Capture the cell that displays the provided text and extract its (X, Y) central coordinate. 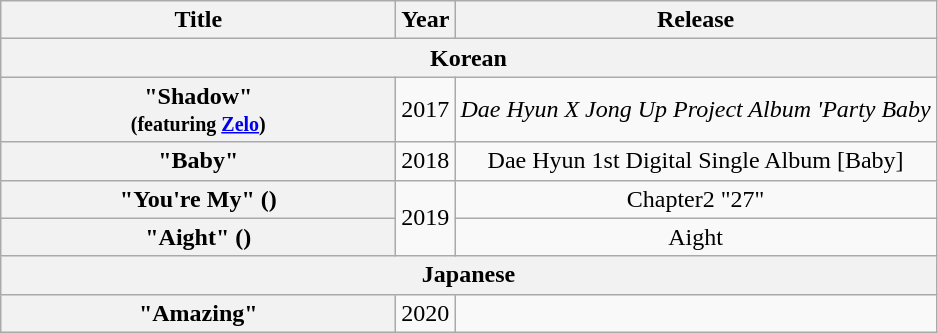
Year (426, 20)
Dae Hyun X Jong Up Project Album 'Party Baby (696, 110)
"Shadow"(featuring Zelo) (198, 110)
Chapter2 "27" (696, 199)
2020 (426, 313)
"You're My" () (198, 199)
Dae Hyun 1st Digital Single Album [Baby] (696, 161)
2017 (426, 110)
"Baby" (198, 161)
Korean (469, 58)
Aight (696, 237)
2018 (426, 161)
"Aight" () (198, 237)
"Amazing" (198, 313)
Release (696, 20)
Title (198, 20)
2019 (426, 218)
Japanese (469, 275)
